For the text-containing cell, return its midpoint in (X, Y) coordinate format. 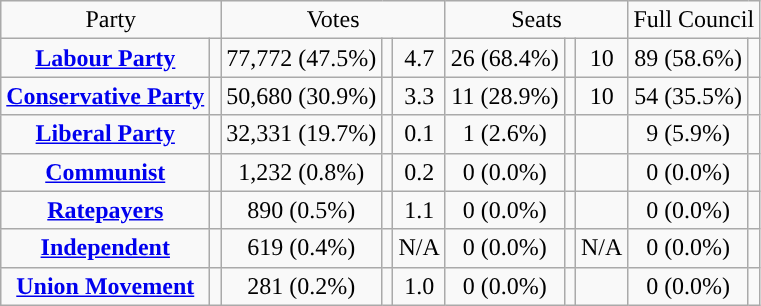
Union Movement (106, 286)
Labour Party (106, 58)
54 (35.5%) (688, 96)
9 (5.9%) (688, 134)
32,331 (19.7%) (302, 134)
1.0 (419, 286)
77,772 (47.5%) (302, 58)
1.1 (419, 210)
50,680 (30.9%) (302, 96)
Communist (106, 172)
1 (2.6%) (504, 134)
11 (28.9%) (504, 96)
4.7 (419, 58)
Seats (536, 20)
890 (0.5%) (302, 210)
Votes (334, 20)
26 (68.4%) (504, 58)
Full Council (694, 20)
619 (0.4%) (302, 248)
Liberal Party (106, 134)
Ratepayers (106, 210)
1,232 (0.8%) (302, 172)
Conservative Party (106, 96)
0.2 (419, 172)
0.1 (419, 134)
89 (58.6%) (688, 58)
Party (111, 20)
281 (0.2%) (302, 286)
3.3 (419, 96)
Independent (106, 248)
